Identify which cell holds the provided text, then report its [X, Y] central coordinate. 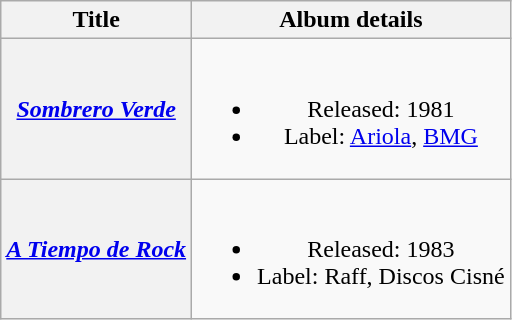
Title [96, 20]
Released: 1983Label: Raff, Discos Cisné [352, 249]
Sombrero Verde [96, 109]
A Tiempo de Rock [96, 249]
Album details [352, 20]
Released: 1981Label: Ariola, BMG [352, 109]
